From the cell containing the given text, extract its center point as (X, Y) coordinate. 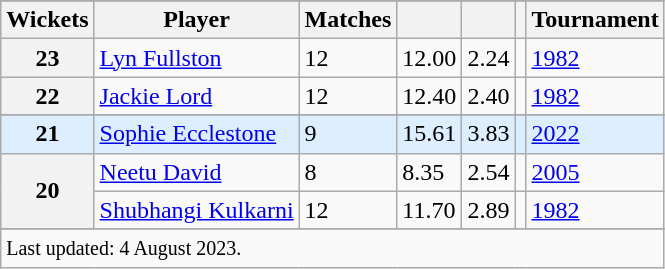
Last updated: 4 August 2023. (332, 248)
2005 (595, 172)
2.24 (488, 58)
Matches (348, 20)
2022 (595, 134)
9 (348, 134)
21 (48, 134)
2.40 (488, 96)
Sophie Ecclestone (196, 134)
2.89 (488, 210)
Wickets (48, 20)
Player (196, 20)
20 (48, 191)
3.83 (488, 134)
8 (348, 172)
Shubhangi Kulkarni (196, 210)
12.00 (430, 58)
Jackie Lord (196, 96)
11.70 (430, 210)
Tournament (595, 20)
8.35 (430, 172)
12.40 (430, 96)
Lyn Fullston (196, 58)
22 (48, 96)
15.61 (430, 134)
Neetu David (196, 172)
2.54 (488, 172)
23 (48, 58)
